Search for the cell housing the specified text and yield its (X, Y) center coordinate. 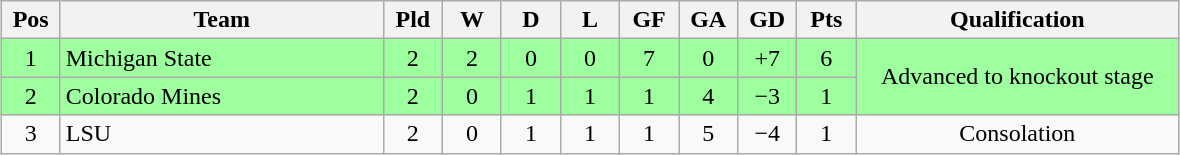
3 (30, 134)
−4 (768, 134)
GD (768, 20)
5 (708, 134)
7 (650, 58)
Pld (412, 20)
Qualification (1018, 20)
−3 (768, 96)
Pts (826, 20)
GF (650, 20)
GA (708, 20)
Advanced to knockout stage (1018, 77)
Michigan State (222, 58)
Pos (30, 20)
L (590, 20)
D (530, 20)
Consolation (1018, 134)
6 (826, 58)
Colorado Mines (222, 96)
W (472, 20)
4 (708, 96)
LSU (222, 134)
Team (222, 20)
+7 (768, 58)
